Output the [x, y] coordinate of the center of the cell containing the given text.  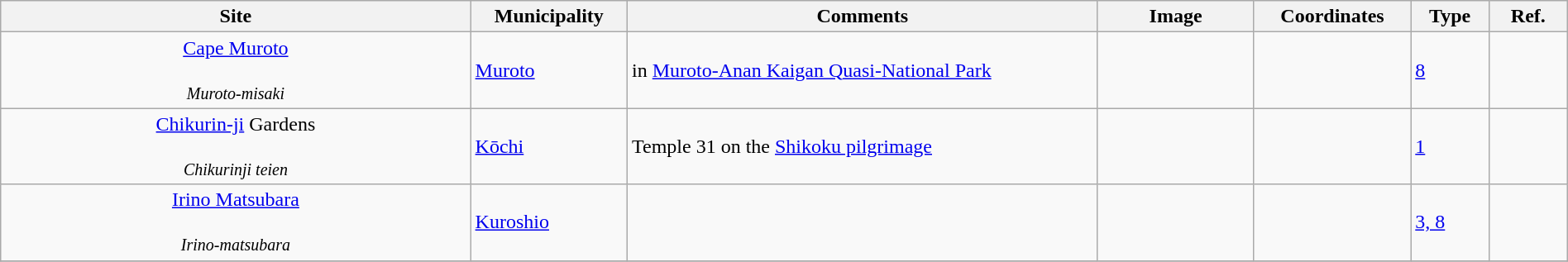
Cape MurotoMuroto-misaki [236, 70]
Coordinates [1331, 17]
Muroto [549, 70]
Ref. [1528, 17]
Chikurin-ji GardensChikurinji teien [236, 146]
3, 8 [1451, 222]
Type [1451, 17]
in Muroto-Anan Kaigan Quasi-National Park [863, 70]
Kōchi [549, 146]
Temple 31 on the Shikoku pilgrimage [863, 146]
Municipality [549, 17]
Image [1176, 17]
Kuroshio [549, 222]
Irino MatsubaraIrino-matsubara [236, 222]
Comments [863, 17]
Site [236, 17]
8 [1451, 70]
1 [1451, 146]
